For the text-containing cell, return its midpoint in (x, y) coordinate format. 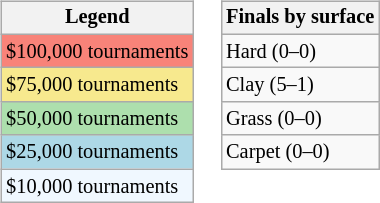
Carpet (0–0) (300, 152)
Grass (0–0) (300, 119)
$100,000 tournaments (97, 51)
Legend (97, 18)
$75,000 tournaments (97, 85)
Clay (5–1) (300, 85)
Finals by surface (300, 18)
$50,000 tournaments (97, 119)
Hard (0–0) (300, 51)
$25,000 tournaments (97, 152)
$10,000 tournaments (97, 186)
